Detect which cell encompasses the target text, then output its [x, y] center coordinate. 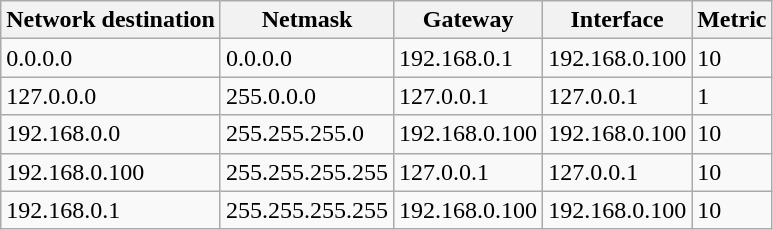
Netmask [306, 20]
Network destination [111, 20]
Metric [732, 20]
255.0.0.0 [306, 96]
192.168.0.0 [111, 134]
Interface [618, 20]
Gateway [468, 20]
127.0.0.0 [111, 96]
1 [732, 96]
255.255.255.0 [306, 134]
